Scan for the cell matching the given text and deliver its (X, Y) coordinate at center. 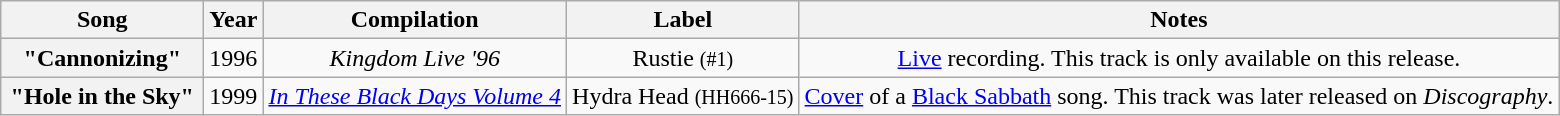
Hydra Head (HH666-15) (684, 96)
Compilation (415, 20)
Kingdom Live '96 (415, 58)
Rustie (#1) (684, 58)
1999 (234, 96)
Live recording. This track is only available on this release. (1179, 58)
"Hole in the Sky" (102, 96)
Label (684, 20)
Song (102, 20)
Notes (1179, 20)
Year (234, 20)
1996 (234, 58)
In These Black Days Volume 4 (415, 96)
Cover of a Black Sabbath song. This track was later released on Discography. (1179, 96)
"Cannonizing" (102, 58)
